Extract the (X, Y) coordinate from the center of the cell holding the provided text.  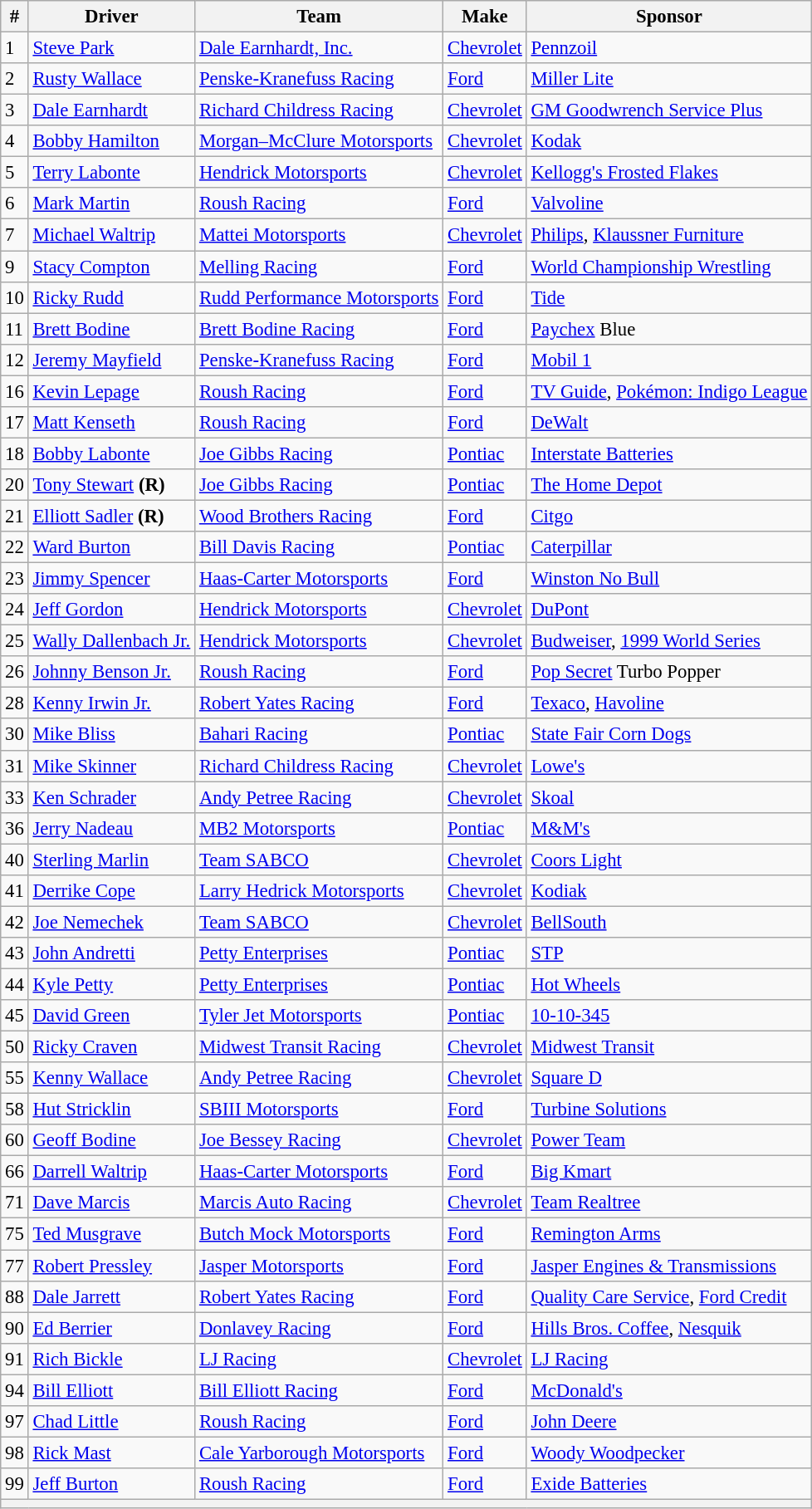
Hut Stricklin (111, 1110)
Mattei Motorsports (319, 235)
Kyle Petty (111, 984)
World Championship Wrestling (669, 267)
98 (15, 1453)
24 (15, 610)
Kevin Lepage (111, 391)
Team Realtree (669, 1203)
Coors Light (669, 860)
26 (15, 672)
Bill Davis Racing (319, 547)
Quality Care Service, Ford Credit (669, 1296)
Turbine Solutions (669, 1110)
3 (15, 110)
Rudd Performance Motorsports (319, 297)
STP (669, 953)
Jeremy Mayfield (111, 360)
20 (15, 485)
7 (15, 235)
Kellogg's Frosted Flakes (669, 173)
Ward Burton (111, 547)
Winston No Bull (669, 579)
# (15, 17)
Ed Berrier (111, 1328)
43 (15, 953)
Chad Little (111, 1422)
31 (15, 766)
Sponsor (669, 17)
66 (15, 1172)
Stacy Compton (111, 267)
11 (15, 329)
Driver (111, 17)
18 (15, 453)
77 (15, 1266)
60 (15, 1140)
Remington Arms (669, 1234)
Dale Earnhardt (111, 110)
Geoff Bodine (111, 1140)
Johnny Benson Jr. (111, 672)
Donlavey Racing (319, 1328)
Budweiser, 1999 World Series (669, 641)
6 (15, 203)
45 (15, 1016)
Pennzoil (669, 48)
4 (15, 141)
5 (15, 173)
DeWalt (669, 423)
John Deere (669, 1422)
Ricky Craven (111, 1047)
33 (15, 797)
Bahari Racing (319, 735)
TV Guide, Pokémon: Indigo League (669, 391)
Joe Nemechek (111, 922)
25 (15, 641)
Melling Racing (319, 267)
1 (15, 48)
Robert Pressley (111, 1266)
Mike Bliss (111, 735)
Mike Skinner (111, 766)
36 (15, 828)
DuPont (669, 610)
17 (15, 423)
Ricky Rudd (111, 297)
Rick Mast (111, 1453)
Power Team (669, 1140)
21 (15, 516)
Hot Wheels (669, 984)
Brett Bodine Racing (319, 329)
9 (15, 267)
Kenny Irwin Jr. (111, 703)
Kodiak (669, 891)
41 (15, 891)
Kodak (669, 141)
Sterling Marlin (111, 860)
Joe Bessey Racing (319, 1140)
McDonald's (669, 1390)
Team (319, 17)
Cale Yarborough Motorsports (319, 1453)
Tide (669, 297)
MB2 Motorsports (319, 828)
50 (15, 1047)
12 (15, 360)
Bobby Labonte (111, 453)
16 (15, 391)
97 (15, 1422)
Dale Jarrett (111, 1296)
Midwest Transit Racing (319, 1047)
Matt Kenseth (111, 423)
30 (15, 735)
99 (15, 1484)
SBIII Motorsports (319, 1110)
Make (485, 17)
Jeff Burton (111, 1484)
Exide Batteries (669, 1484)
Interstate Batteries (669, 453)
Wally Dallenbach Jr. (111, 641)
Bill Elliott Racing (319, 1390)
Derrike Cope (111, 891)
Citgo (669, 516)
Jeff Gordon (111, 610)
Rich Bickle (111, 1359)
Ted Musgrave (111, 1234)
2 (15, 79)
Steve Park (111, 48)
10-10-345 (669, 1016)
55 (15, 1078)
Rusty Wallace (111, 79)
Dale Earnhardt, Inc. (319, 48)
Tyler Jet Motorsports (319, 1016)
40 (15, 860)
Jasper Engines & Transmissions (669, 1266)
10 (15, 297)
Lowe's (669, 766)
23 (15, 579)
GM Goodwrench Service Plus (669, 110)
Paychex Blue (669, 329)
Brett Bodine (111, 329)
Marcis Auto Racing (319, 1203)
44 (15, 984)
Caterpillar (669, 547)
88 (15, 1296)
Bill Elliott (111, 1390)
28 (15, 703)
Wood Brothers Racing (319, 516)
Morgan–McClure Motorsports (319, 141)
Elliott Sadler (R) (111, 516)
Butch Mock Motorsports (319, 1234)
Skoal (669, 797)
Jimmy Spencer (111, 579)
M&M's (669, 828)
Larry Hedrick Motorsports (319, 891)
Big Kmart (669, 1172)
State Fair Corn Dogs (669, 735)
BellSouth (669, 922)
Square D (669, 1078)
90 (15, 1328)
Tony Stewart (R) (111, 485)
Dave Marcis (111, 1203)
Hills Bros. Coffee, Nesquik (669, 1328)
Pop Secret Turbo Popper (669, 672)
71 (15, 1203)
The Home Depot (669, 485)
22 (15, 547)
Ken Schrader (111, 797)
Miller Lite (669, 79)
75 (15, 1234)
Philips, Klaussner Furniture (669, 235)
58 (15, 1110)
Michael Waltrip (111, 235)
42 (15, 922)
Jerry Nadeau (111, 828)
Mobil 1 (669, 360)
John Andretti (111, 953)
Mark Martin (111, 203)
Kenny Wallace (111, 1078)
Terry Labonte (111, 173)
David Green (111, 1016)
Midwest Transit (669, 1047)
Darrell Waltrip (111, 1172)
91 (15, 1359)
Woody Woodpecker (669, 1453)
Valvoline (669, 203)
94 (15, 1390)
Texaco, Havoline (669, 703)
Bobby Hamilton (111, 141)
Jasper Motorsports (319, 1266)
